Pinpoint the cell where the given text exists, returning its (x, y) midpoint coordinate. 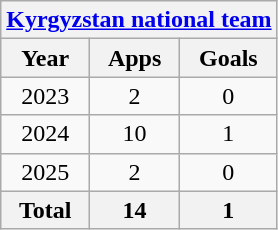
2024 (46, 134)
Kyrgyzstan national team (139, 20)
Total (46, 210)
Goals (229, 58)
2025 (46, 172)
10 (135, 134)
Apps (135, 58)
2023 (46, 96)
14 (135, 210)
Year (46, 58)
